From the cell containing the given text, extract its center point as [X, Y] coordinate. 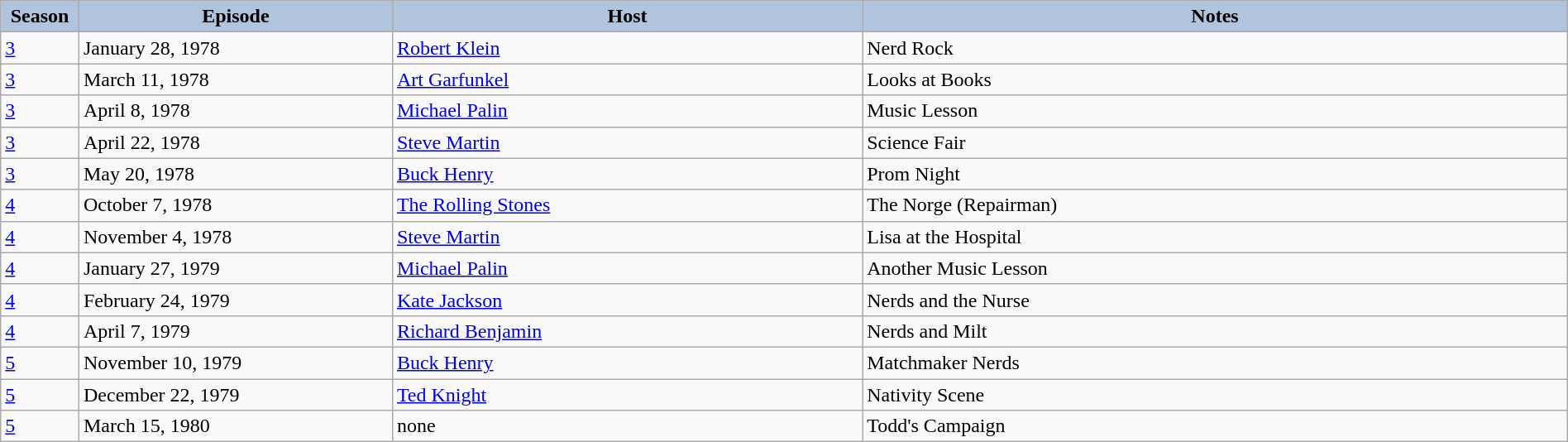
Lisa at the Hospital [1216, 237]
Nativity Scene [1216, 395]
April 22, 1978 [235, 142]
none [627, 426]
Notes [1216, 17]
Prom Night [1216, 174]
Another Music Lesson [1216, 268]
January 28, 1978 [235, 48]
Richard Benjamin [627, 331]
January 27, 1979 [235, 268]
The Norge (Repairman) [1216, 205]
Nerds and Milt [1216, 331]
Season [40, 17]
Host [627, 17]
Nerds and the Nurse [1216, 300]
Matchmaker Nerds [1216, 363]
October 7, 1978 [235, 205]
February 24, 1979 [235, 300]
Todd's Campaign [1216, 426]
November 4, 1978 [235, 237]
March 15, 1980 [235, 426]
November 10, 1979 [235, 363]
April 8, 1978 [235, 111]
Nerd Rock [1216, 48]
Looks at Books [1216, 79]
Ted Knight [627, 395]
The Rolling Stones [627, 205]
May 20, 1978 [235, 174]
December 22, 1979 [235, 395]
April 7, 1979 [235, 331]
Robert Klein [627, 48]
Science Fair [1216, 142]
Music Lesson [1216, 111]
March 11, 1978 [235, 79]
Kate Jackson [627, 300]
Episode [235, 17]
Art Garfunkel [627, 79]
